Capture the cell that displays the provided text and extract its (x, y) central coordinate. 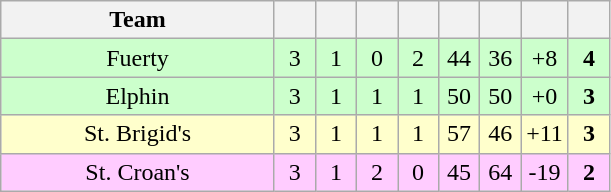
Fuerty (138, 58)
+11 (545, 134)
45 (460, 172)
36 (500, 58)
44 (460, 58)
64 (500, 172)
+8 (545, 58)
Elphin (138, 96)
St. Croan's (138, 172)
St. Brigid's (138, 134)
4 (588, 58)
+0 (545, 96)
46 (500, 134)
-19 (545, 172)
57 (460, 134)
Team (138, 20)
